Determine the [X, Y] coordinate at the center of the cell enclosing the given text.  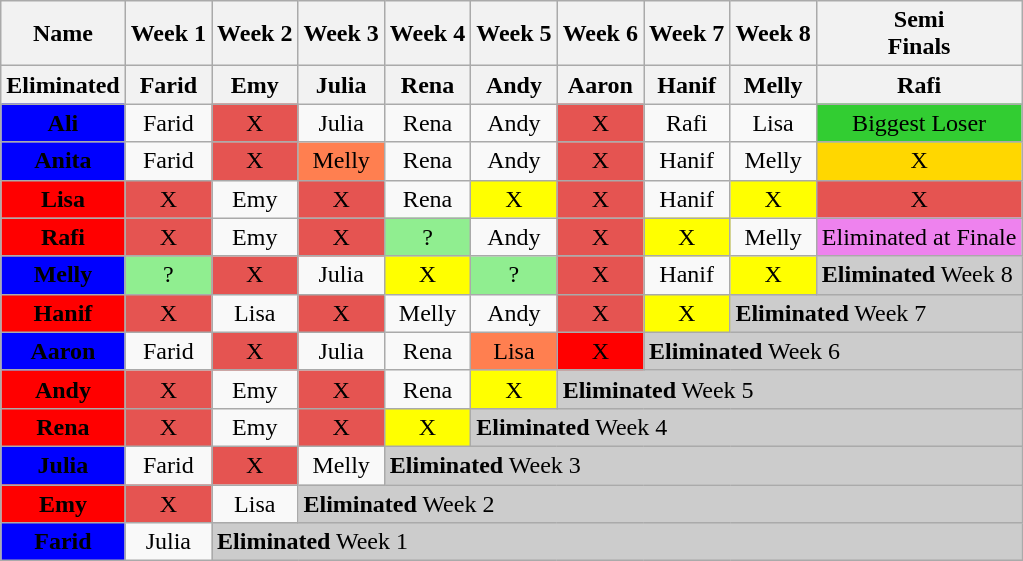
Anita [63, 161]
Name [63, 34]
Eliminated [63, 85]
Eliminated Week 3 [703, 465]
Biggest Loser [919, 123]
Week 2 [255, 34]
Eliminated Week 4 [746, 427]
Ali [63, 123]
Eliminated Week 8 [919, 275]
Eliminated Week 5 [790, 389]
Eliminated Week 1 [617, 542]
Eliminated at Finale [919, 237]
Week 1 [168, 34]
Week 7 [687, 34]
Week 8 [773, 34]
SemiFinals [919, 34]
Eliminated Week 2 [660, 503]
Eliminated Week 7 [876, 313]
Week 4 [427, 34]
Week 5 [514, 34]
Eliminated Week 6 [833, 351]
Week 3 [341, 34]
Week 6 [600, 34]
